Provide the (x, y) coordinate of the cell's center where the given text is located.  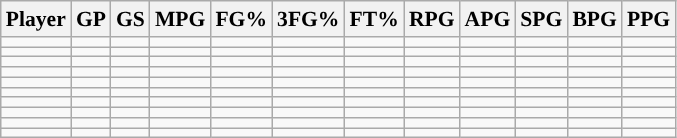
Player (36, 19)
3FG% (308, 19)
BPG (594, 19)
FG% (241, 19)
RPG (432, 19)
SPG (541, 19)
PPG (648, 19)
MPG (180, 19)
FT% (374, 19)
GS (130, 19)
APG (488, 19)
GP (91, 19)
